Detect which cell encompasses the target text, then output its (X, Y) center coordinate. 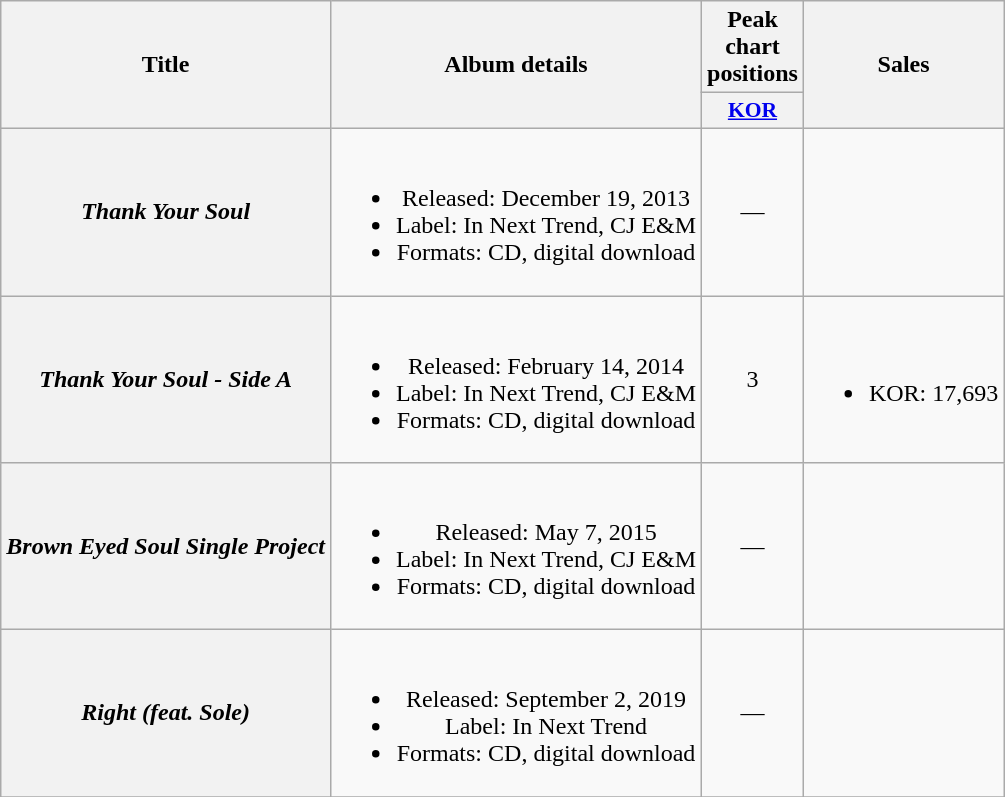
Sales (903, 65)
Album details (516, 65)
Released: February 14, 2014Label: In Next Trend, CJ E&MFormats: CD, digital download (516, 380)
Thank Your Soul (166, 212)
Released: September 2, 2019Label: In Next TrendFormats: CD, digital download (516, 714)
Right (feat. Sole) (166, 714)
KOR (753, 111)
KOR: 17,693 (903, 380)
Thank Your Soul - Side A (166, 380)
Peak chart positions (753, 47)
Title (166, 65)
Brown Eyed Soul Single Project (166, 546)
Released: May 7, 2015Label: In Next Trend, CJ E&MFormats: CD, digital download (516, 546)
Released: December 19, 2013Label: In Next Trend, CJ E&MFormats: CD, digital download (516, 212)
3 (753, 380)
